Capture the cell that displays the provided text and extract its (X, Y) central coordinate. 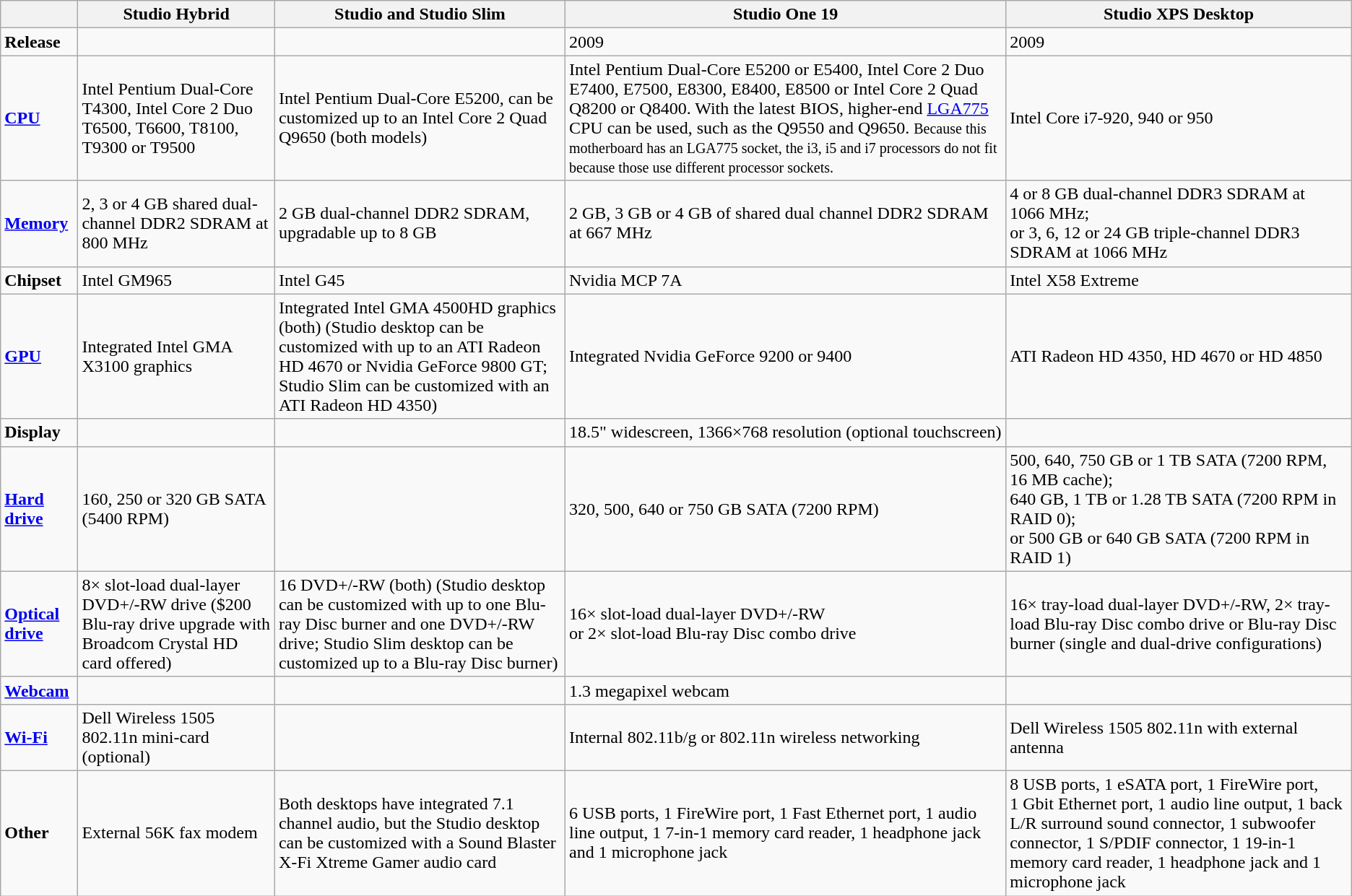
Nvidia MCP 7A (785, 280)
Display (39, 432)
16× slot-load dual-layer DVD+/-RWor 2× slot-load Blu-ray Disc combo drive (785, 624)
Hard drive (39, 508)
8× slot-load dual-layer DVD+/-RW drive ($200 Blu-ray drive upgrade with Broadcom Crystal HD card offered) (176, 624)
Intel G45 (420, 280)
CPU (39, 118)
18.5" widescreen, 1366×768 resolution (optional touchscreen) (785, 432)
Integrated Intel GMA X3100 graphics (176, 357)
2, 3 or 4 GB shared dual-channel DDR2 SDRAM at 800 MHz (176, 224)
External 56K fax modem (176, 833)
Intel Pentium Dual-Core E5200, can be customized up to an Intel Core 2 Quad Q9650 (both models) (420, 118)
Dell Wireless 1505 802.11n with external antenna (1179, 737)
16× tray-load dual-layer DVD+/-RW, 2× tray-load Blu-ray Disc combo drive or Blu-ray Disc burner (single and dual-drive configurations) (1179, 624)
2 GB dual-channel DDR2 SDRAM, upgradable up to 8 GB (420, 224)
GPU (39, 357)
Wi-Fi (39, 737)
4 or 8 GB dual-channel DDR3 SDRAM at 1066 MHz;or 3, 6, 12 or 24 GB triple-channel DDR3 SDRAM at 1066 MHz (1179, 224)
Intel X58 Extreme (1179, 280)
Studio XPS Desktop (1179, 14)
Memory (39, 224)
Optical drive (39, 624)
1.3 megapixel webcam (785, 690)
Chipset (39, 280)
Internal 802.11b/g or 802.11n wireless networking (785, 737)
Studio One 19 (785, 14)
Studio and Studio Slim (420, 14)
Dell Wireless 1505 802.11n mini-card (optional) (176, 737)
2 GB, 3 GB or 4 GB of shared dual channel DDR2 SDRAM at 667 MHz (785, 224)
Release (39, 42)
Other (39, 833)
6 USB ports, 1 FireWire port, 1 Fast Ethernet port, 1 audio line output, 1 7-in-1 memory card reader, 1 headphone jack and 1 microphone jack (785, 833)
ATI Radeon HD 4350, HD 4670 or HD 4850 (1179, 357)
Webcam (39, 690)
320, 500, 640 or 750 GB SATA (7200 RPM) (785, 508)
Studio Hybrid (176, 14)
Intel GM965 (176, 280)
Intel Pentium Dual-Core T4300, Intel Core 2 Duo T6500, T6600, T8100, T9300 or T9500 (176, 118)
Intel Core i7-920, 940 or 950 (1179, 118)
Integrated Nvidia GeForce 9200 or 9400 (785, 357)
Both desktops have integrated 7.1 channel audio, but the Studio desktop can be customized with a Sound Blaster X-Fi Xtreme Gamer audio card (420, 833)
160, 250 or 320 GB SATA (5400 RPM) (176, 508)
